Provide the [x, y] coordinate of the cell's center where the given text is located.  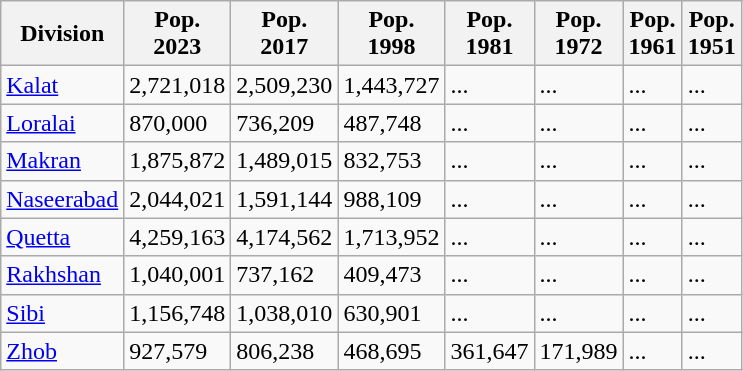
Makran [62, 161]
Quetta [62, 237]
1,156,748 [178, 313]
361,647 [490, 351]
Pop.1981 [490, 34]
Pop.2023 [178, 34]
1,040,001 [178, 275]
1,875,872 [178, 161]
487,748 [392, 123]
409,473 [392, 275]
Pop.1961 [652, 34]
927,579 [178, 351]
1,713,952 [392, 237]
171,989 [578, 351]
4,174,562 [284, 237]
Kalat [62, 85]
2,044,021 [178, 199]
1,443,727 [392, 85]
736,209 [284, 123]
Zhob [62, 351]
4,259,163 [178, 237]
Pop.1998 [392, 34]
Naseerabad [62, 199]
Pop.2017 [284, 34]
737,162 [284, 275]
1,489,015 [284, 161]
Loralai [62, 123]
630,901 [392, 313]
Rakhshan [62, 275]
Pop.1951 [712, 34]
Division [62, 34]
Pop.1972 [578, 34]
988,109 [392, 199]
Sibi [62, 313]
2,509,230 [284, 85]
870,000 [178, 123]
1,591,144 [284, 199]
468,695 [392, 351]
832,753 [392, 161]
1,038,010 [284, 313]
2,721,018 [178, 85]
806,238 [284, 351]
